Determine the [X, Y] coordinate at the center of the cell enclosing the given text.  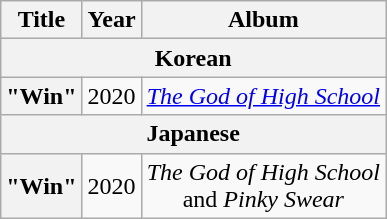
The God of High School and Pinky Swear [263, 186]
Japanese [194, 134]
Year [112, 20]
Album [263, 20]
Korean [194, 58]
The God of High School [263, 96]
Title [42, 20]
